Detect which cell encompasses the target text, then output its (X, Y) center coordinate. 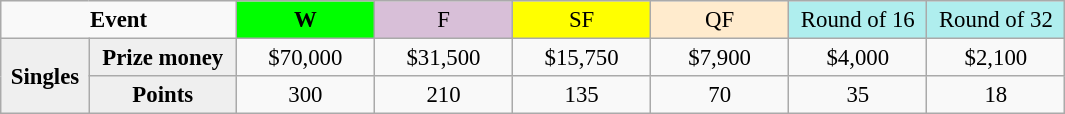
Singles (45, 76)
$7,900 (720, 58)
$15,750 (582, 58)
Round of 16 (858, 20)
W (305, 20)
SF (582, 20)
$31,500 (443, 58)
Points (162, 95)
Round of 32 (996, 20)
18 (996, 95)
35 (858, 95)
$2,100 (996, 58)
F (443, 20)
Prize money (162, 58)
210 (443, 95)
300 (305, 95)
135 (582, 95)
$70,000 (305, 58)
70 (720, 95)
Event (119, 20)
QF (720, 20)
$4,000 (858, 58)
